Extract the (x, y) coordinate from the center of the cell holding the provided text.  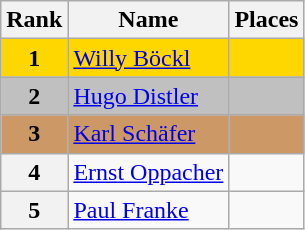
Places (266, 20)
Karl Schäfer (148, 134)
2 (34, 96)
1 (34, 58)
5 (34, 210)
Willy Böckl (148, 58)
Ernst Oppacher (148, 172)
4 (34, 172)
Rank (34, 20)
Paul Franke (148, 210)
Name (148, 20)
3 (34, 134)
Hugo Distler (148, 96)
